Provide the [X, Y] coordinate of the cell's center where the given text is located.  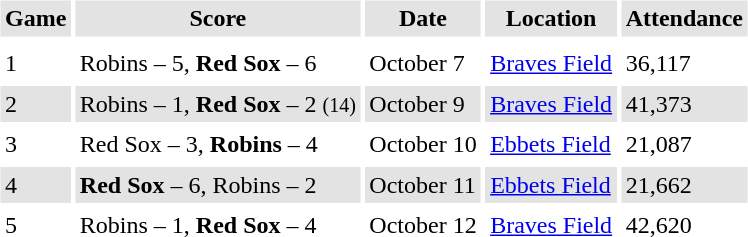
Robins – 1, Red Sox – 2 (14) [218, 104]
Score [218, 18]
4 [35, 185]
October 11 [423, 185]
October 9 [423, 104]
Attendance [684, 18]
3 [35, 144]
October 7 [423, 64]
36,117 [684, 64]
1 [35, 64]
Game [35, 18]
Date [423, 18]
Robins – 5, Red Sox – 6 [218, 64]
2 [35, 104]
41,373 [684, 104]
21,662 [684, 185]
October 10 [423, 144]
21,087 [684, 144]
Red Sox – 3, Robins – 4 [218, 144]
Location [552, 18]
Red Sox – 6, Robins – 2 [218, 185]
